Find where the given text appears and provide that cell's center as (X, Y) coordinate. 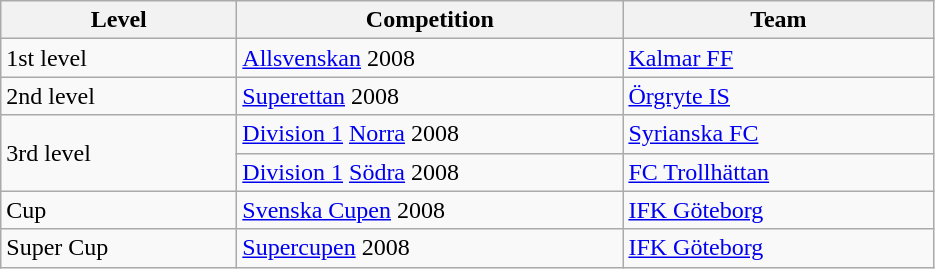
Superettan 2008 (430, 96)
Super Cup (119, 248)
Competition (430, 20)
Division 1 Södra 2008 (430, 172)
Supercupen 2008 (430, 248)
3rd level (119, 153)
1st level (119, 58)
FC Trollhättan (778, 172)
Örgryte IS (778, 96)
Cup (119, 210)
Kalmar FF (778, 58)
Allsvenskan 2008 (430, 58)
Syrianska FC (778, 134)
Svenska Cupen 2008 (430, 210)
Team (778, 20)
2nd level (119, 96)
Division 1 Norra 2008 (430, 134)
Level (119, 20)
